Detect which cell encompasses the target text, then output its [X, Y] center coordinate. 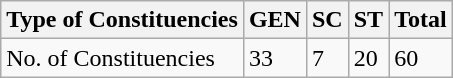
33 [274, 58]
7 [327, 58]
60 [421, 58]
GEN [274, 20]
20 [368, 58]
ST [368, 20]
SC [327, 20]
Total [421, 20]
No. of Constituencies [122, 58]
Type of Constituencies [122, 20]
